Extract the (x, y) coordinate from the center of the cell holding the provided text.  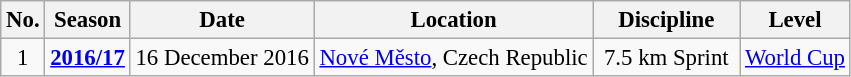
Season (88, 20)
2016/17 (88, 58)
Nové Město, Czech Republic (454, 58)
Date (222, 20)
Discipline (666, 20)
1 (23, 58)
Location (454, 20)
16 December 2016 (222, 58)
Level (796, 20)
World Cup (796, 58)
7.5 km Sprint (666, 58)
No. (23, 20)
